Scan for the cell matching the given text and deliver its [X, Y] coordinate at center. 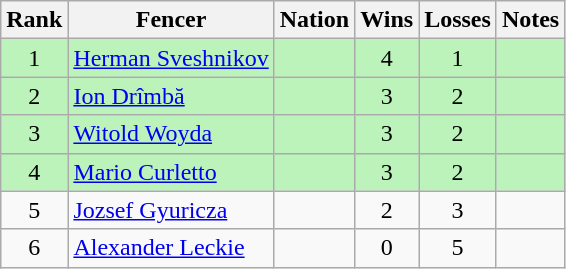
Nation [314, 20]
Jozsef Gyuricza [171, 210]
0 [387, 248]
Ion Drîmbă [171, 96]
Mario Curletto [171, 172]
Wins [387, 20]
Losses [458, 20]
Alexander Leckie [171, 248]
Fencer [171, 20]
Notes [530, 20]
6 [34, 248]
Witold Woyda [171, 134]
Herman Sveshnikov [171, 58]
Rank [34, 20]
